Provide the [x, y] coordinate of the cell's center where the given text is located.  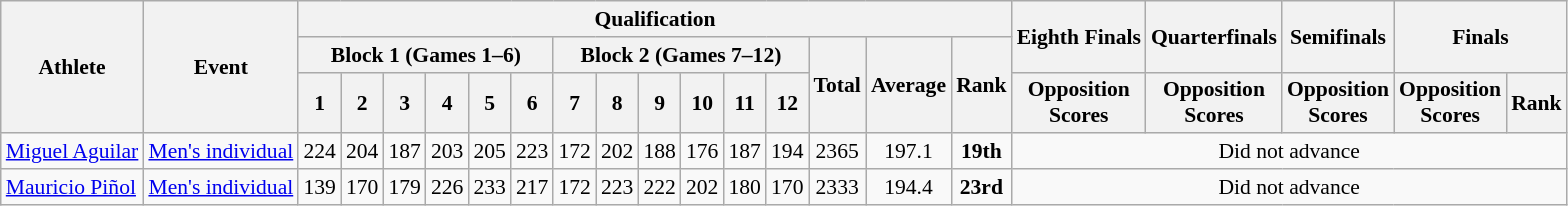
Average [908, 86]
8 [618, 102]
6 [532, 102]
Event [220, 67]
Mauricio Piñol [72, 187]
139 [320, 187]
Finals [1480, 36]
Qualification [654, 19]
Miguel Aguilar [72, 152]
Athlete [72, 67]
9 [660, 102]
204 [362, 152]
194.4 [908, 187]
194 [788, 152]
4 [448, 102]
23rd [982, 187]
180 [744, 187]
Eighth Finals [1079, 36]
Semifinals [1338, 36]
188 [660, 152]
2333 [836, 187]
Quarterfinals [1214, 36]
197.1 [908, 152]
217 [532, 187]
1 [320, 102]
233 [490, 187]
179 [404, 187]
Total [836, 86]
3 [404, 102]
224 [320, 152]
222 [660, 187]
Block 2 (Games 7–12) [680, 55]
203 [448, 152]
19th [982, 152]
Block 1 (Games 1–6) [426, 55]
11 [744, 102]
12 [788, 102]
5 [490, 102]
205 [490, 152]
176 [702, 152]
2365 [836, 152]
226 [448, 187]
2 [362, 102]
7 [574, 102]
10 [702, 102]
